Extract the (x, y) coordinate from the center of the cell holding the provided text.  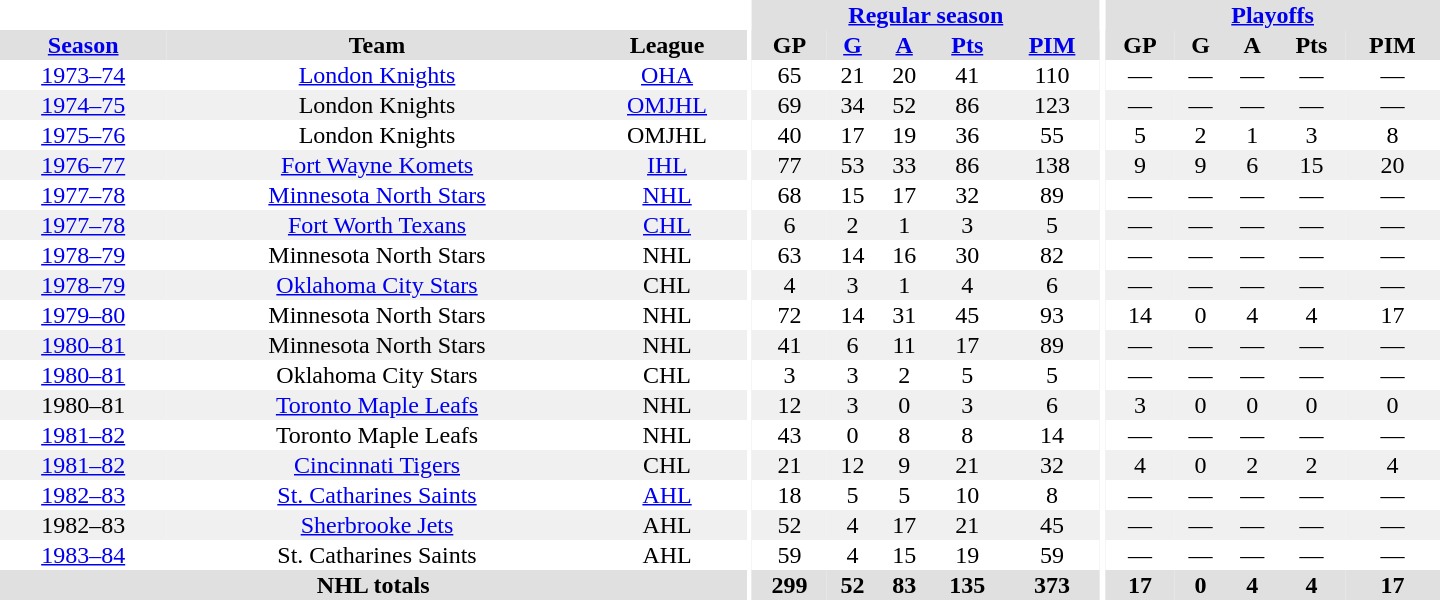
34 (853, 105)
11 (904, 345)
40 (790, 135)
10 (968, 495)
69 (790, 105)
NHL totals (373, 585)
373 (1052, 585)
30 (968, 255)
1974–75 (83, 105)
68 (790, 195)
1983–84 (83, 555)
16 (904, 255)
1973–74 (83, 75)
83 (904, 585)
135 (968, 585)
72 (790, 315)
OHA (668, 75)
Team (376, 45)
Season (83, 45)
IHL (668, 165)
65 (790, 75)
League (668, 45)
138 (1052, 165)
36 (968, 135)
299 (790, 585)
123 (1052, 105)
110 (1052, 75)
1979–80 (83, 315)
1976–77 (83, 165)
Fort Wayne Komets (376, 165)
93 (1052, 315)
Sherbrooke Jets (376, 525)
Regular season (926, 15)
55 (1052, 135)
Cincinnati Tigers (376, 465)
33 (904, 165)
Playoffs (1272, 15)
Fort Worth Texans (376, 225)
1975–76 (83, 135)
31 (904, 315)
18 (790, 495)
43 (790, 435)
63 (790, 255)
82 (1052, 255)
77 (790, 165)
53 (853, 165)
